Provide the (X, Y) coordinate of the cell's center where the given text is located.  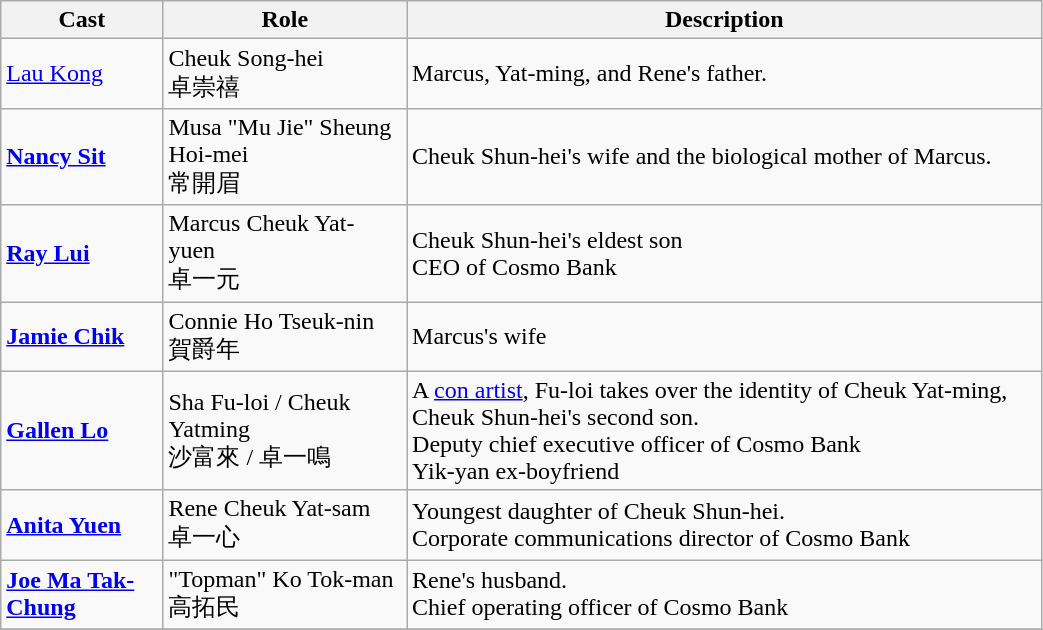
Jamie Chik (82, 337)
Lau Kong (82, 74)
Gallen Lo (82, 430)
Rene's husband. Chief operating officer of Cosmo Bank (724, 595)
Cheuk Shun-hei's wife and the biological mother of Marcus. (724, 156)
Connie Ho Tseuk-nin 賀爵年 (285, 337)
Role (285, 20)
Nancy Sit (82, 156)
Marcus, Yat-ming, and Rene's father. (724, 74)
Sha Fu-loi / Cheuk Yatming 沙富來 / 卓一鳴 (285, 430)
"Topman" Ko Tok-man 高拓民 (285, 595)
Marcus Cheuk Yat-yuen 卓一元 (285, 254)
Rene Cheuk Yat-sam 卓一心 (285, 525)
Description (724, 20)
Marcus's wife (724, 337)
Ray Lui (82, 254)
Cast (82, 20)
Joe Ma Tak-Chung (82, 595)
Cheuk Song-hei 卓崇禧 (285, 74)
Musa "Mu Jie" Sheung Hoi-mei 常開眉 (285, 156)
Youngest daughter of Cheuk Shun-hei. Corporate communications director of Cosmo Bank (724, 525)
Cheuk Shun-hei's eldest son CEO of Cosmo Bank (724, 254)
Anita Yuen (82, 525)
